Return the [X, Y] coordinate for the center point of the cell that contains the specified text.  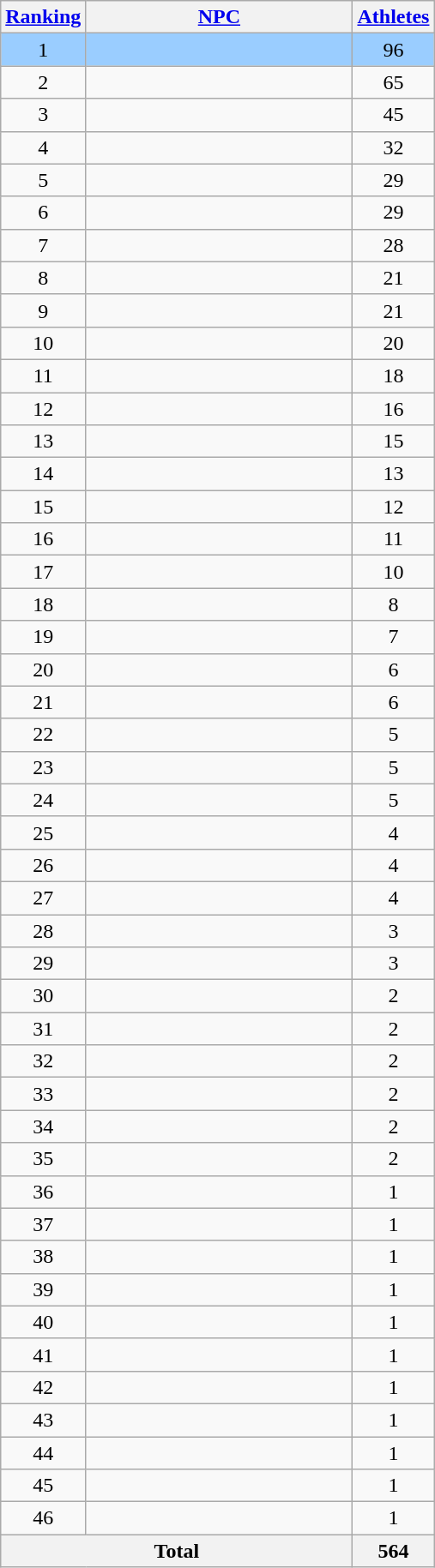
37 [43, 1224]
23 [43, 767]
65 [393, 82]
38 [43, 1257]
46 [43, 1518]
26 [43, 865]
564 [393, 1551]
9 [43, 310]
30 [43, 996]
27 [43, 898]
17 [43, 572]
42 [43, 1387]
NPC [220, 17]
Athletes [393, 17]
44 [43, 1453]
31 [43, 1029]
35 [43, 1159]
22 [43, 735]
40 [43, 1322]
41 [43, 1355]
24 [43, 800]
14 [43, 474]
Ranking [43, 17]
Total [177, 1551]
43 [43, 1420]
36 [43, 1192]
96 [393, 50]
19 [43, 637]
33 [43, 1094]
34 [43, 1126]
25 [43, 832]
39 [43, 1289]
